From the cell containing the given text, extract its center point as [x, y] coordinate. 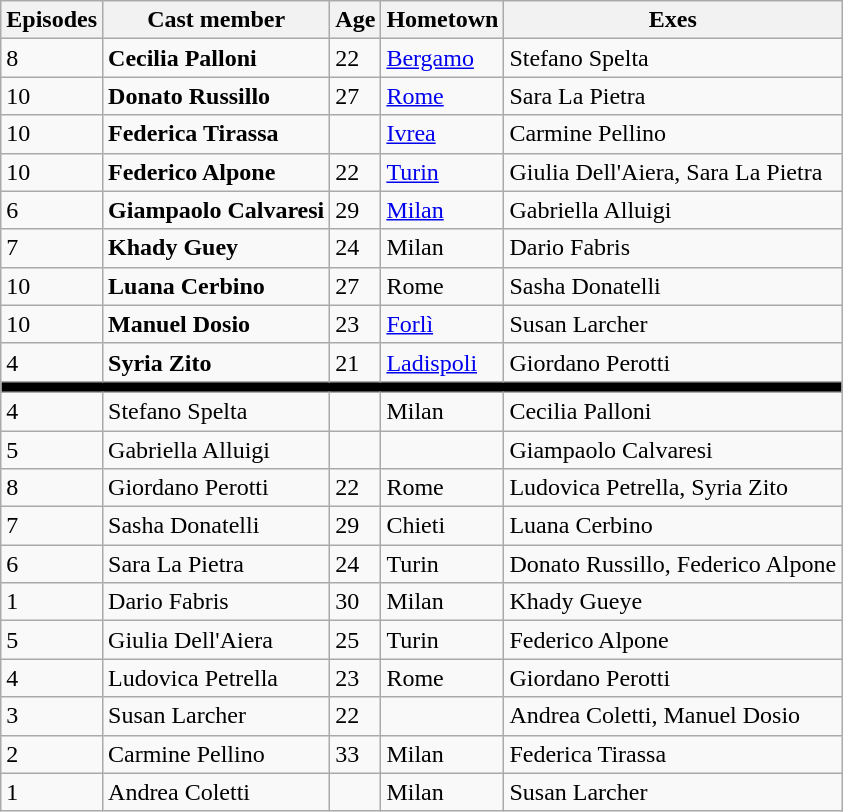
Ludovica Petrella, Syria Zito [673, 488]
Khady Guey [216, 248]
Syria Zito [216, 362]
Andrea Coletti [216, 792]
Ludovica Petrella [216, 678]
33 [356, 754]
Andrea Coletti, Manuel Dosio [673, 716]
Exes [673, 20]
Donato Russillo, Federico Alpone [673, 564]
3 [52, 716]
Donato Russillo [216, 96]
Age [356, 20]
21 [356, 362]
Ladispoli [442, 362]
Giulia Dell'Aiera, Sara La Pietra [673, 172]
Hometown [442, 20]
Giulia Dell'Aiera [216, 640]
25 [356, 640]
Forlì [442, 324]
Manuel Dosio [216, 324]
2 [52, 754]
Bergamo [442, 58]
Cast member [216, 20]
Ivrea [442, 134]
Episodes [52, 20]
Khady Gueye [673, 602]
Chieti [442, 526]
30 [356, 602]
